Return (x, y) of the center of cell containing provided text 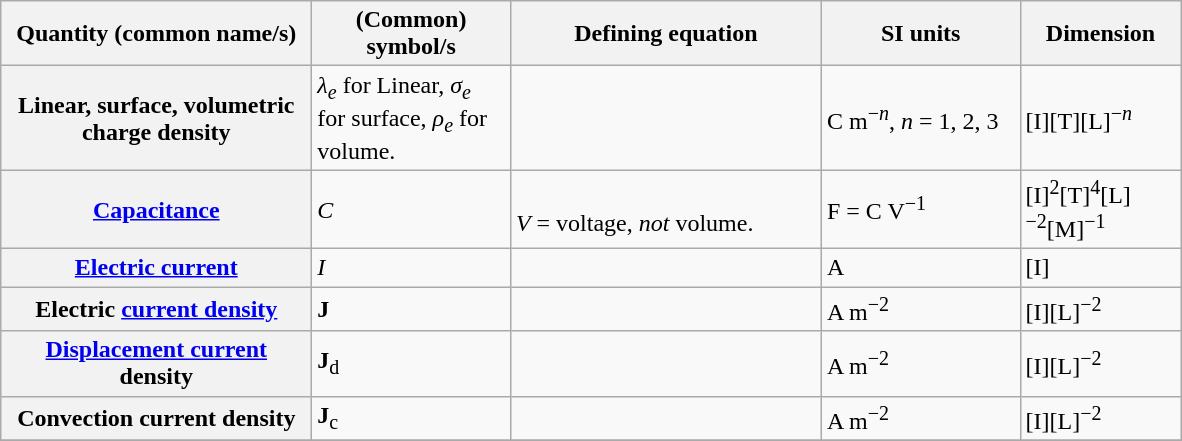
V = voltage, not volume. (666, 209)
[I] (1100, 267)
C m−n, n = 1, 2, 3 (920, 118)
F = C V−1 (920, 209)
Dimension (1100, 34)
Convection current density (156, 418)
I (412, 267)
Electric current (156, 267)
λe for Linear, σe for surface, ρe for volume. (412, 118)
Defining equation (666, 34)
Electric current density (156, 310)
Jc (412, 418)
J (412, 310)
Capacitance (156, 209)
[I]2[T]4[L]−2[M]−1 (1100, 209)
Quantity (common name/s) (156, 34)
Linear, surface, volumetric charge density (156, 118)
C (412, 209)
A (920, 267)
SI units (920, 34)
(Common) symbol/s (412, 34)
[I][T][L]−n (1100, 118)
Displacement current density (156, 364)
Jd (412, 364)
